Locate the cell with the specified text and output its [X, Y] center coordinate. 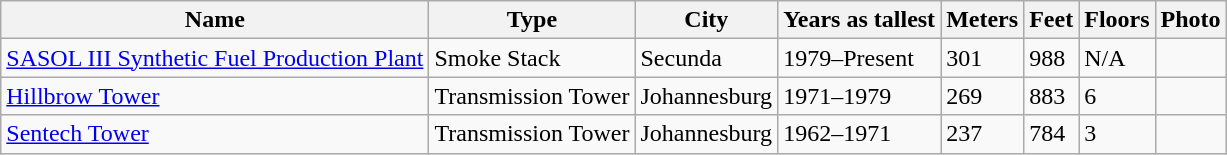
Hillbrow Tower [215, 96]
301 [982, 58]
Smoke Stack [532, 58]
Years as tallest [860, 20]
1979–Present [860, 58]
237 [982, 134]
784 [1052, 134]
Secunda [706, 58]
3 [1117, 134]
883 [1052, 96]
Sentech Tower [215, 134]
1962–1971 [860, 134]
988 [1052, 58]
City [706, 20]
Floors [1117, 20]
Name [215, 20]
Feet [1052, 20]
Photo [1190, 20]
Meters [982, 20]
1971–1979 [860, 96]
269 [982, 96]
N/A [1117, 58]
Type [532, 20]
SASOL III Synthetic Fuel Production Plant [215, 58]
6 [1117, 96]
